For the text-containing cell, return its midpoint in [X, Y] coordinate format. 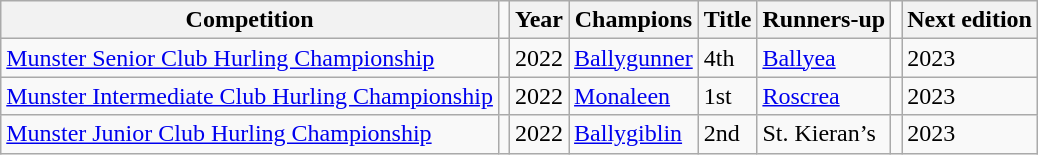
Title [728, 20]
Ballygiblin [634, 134]
Ballyea [824, 58]
Year [538, 20]
Munster Intermediate Club Hurling Championship [250, 96]
Competition [250, 20]
Runners-up [824, 20]
Ballygunner [634, 58]
Champions [634, 20]
4th [728, 58]
Next edition [970, 20]
2nd [728, 134]
1st [728, 96]
Munster Senior Club Hurling Championship [250, 58]
St. Kieran’s [824, 134]
Monaleen [634, 96]
Roscrea [824, 96]
Munster Junior Club Hurling Championship [250, 134]
